Locate the cell with the specified text and output its [X, Y] center coordinate. 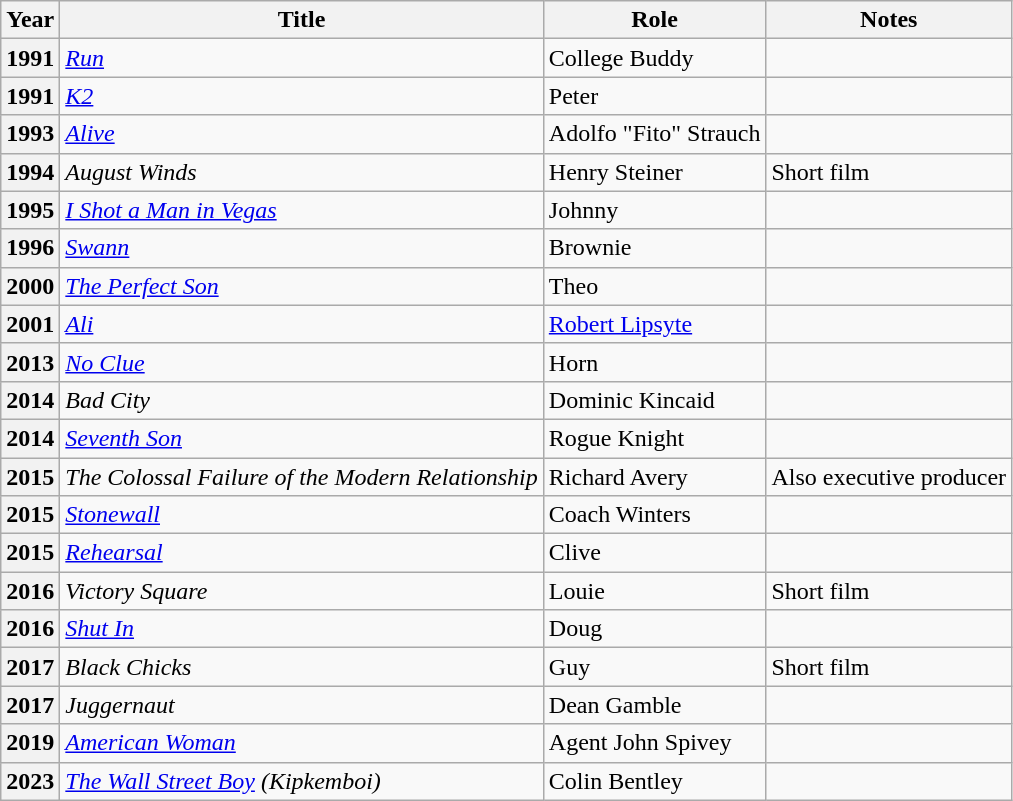
American Woman [302, 743]
Horn [654, 362]
Clive [654, 553]
Black Chicks [302, 667]
1995 [30, 210]
Henry Steiner [654, 172]
College Buddy [654, 58]
Alive [302, 134]
Role [654, 20]
1993 [30, 134]
Notes [889, 20]
Rogue Knight [654, 438]
Colin Bentley [654, 781]
August Winds [302, 172]
Johnny [654, 210]
Robert Lipsyte [654, 324]
The Colossal Failure of the Modern Relationship [302, 477]
Title [302, 20]
Also executive producer [889, 477]
Agent John Spivey [654, 743]
Dominic Kincaid [654, 400]
1994 [30, 172]
Adolfo "Fito" Strauch [654, 134]
Juggernaut [302, 705]
Seventh Son [302, 438]
2019 [30, 743]
Brownie [654, 248]
2023 [30, 781]
Louie [654, 591]
Swann [302, 248]
Coach Winters [654, 515]
Rehearsal [302, 553]
2000 [30, 286]
K2 [302, 96]
Theo [654, 286]
No Clue [302, 362]
Guy [654, 667]
1996 [30, 248]
Victory Square [302, 591]
Richard Avery [654, 477]
Peter [654, 96]
Bad City [302, 400]
Shut In [302, 629]
Dean Gamble [654, 705]
The Wall Street Boy (Kipkemboi) [302, 781]
2013 [30, 362]
Run [302, 58]
Stonewall [302, 515]
Doug [654, 629]
Year [30, 20]
Ali [302, 324]
The Perfect Son [302, 286]
I Shot a Man in Vegas [302, 210]
2001 [30, 324]
